Scan for the cell matching the given text and deliver its [X, Y] coordinate at center. 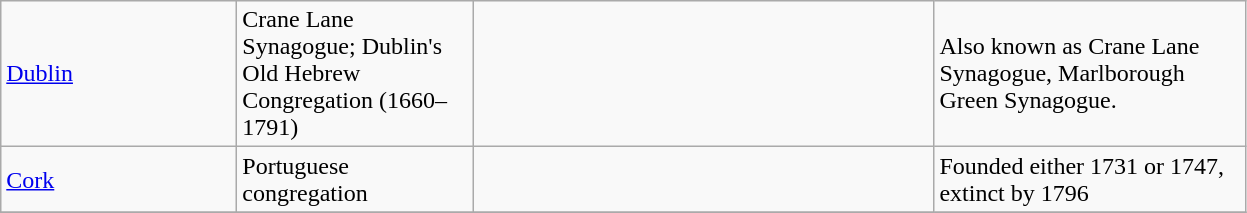
Crane Lane Synagogue; Dublin's Old Hebrew Congregation (1660–1791) [355, 74]
Cork [119, 180]
Dublin [119, 74]
Also known as Crane Lane Synagogue, Marlborough Green Synagogue. [1090, 74]
Founded either 1731 or 1747, extinct by 1796 [1090, 180]
Portuguese congregation [355, 180]
